Extract the [X, Y] coordinate from the center of the cell holding the provided text.  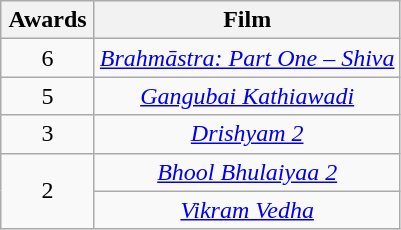
Awards [48, 20]
6 [48, 58]
3 [48, 134]
Brahmāstra: Part One – Shiva [247, 58]
Gangubai Kathiawadi [247, 96]
Vikram Vedha [247, 210]
2 [48, 191]
Drishyam 2 [247, 134]
5 [48, 96]
Film [247, 20]
Bhool Bhulaiyaa 2 [247, 172]
